Pinpoint the cell where the given text exists, returning its (X, Y) midpoint coordinate. 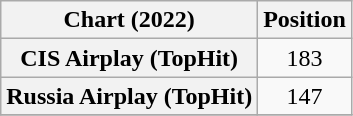
Russia Airplay (TopHit) (130, 96)
183 (305, 58)
Chart (2022) (130, 20)
Position (305, 20)
CIS Airplay (TopHit) (130, 58)
147 (305, 96)
